Return the [x, y] coordinate for the center point of the cell that contains the specified text.  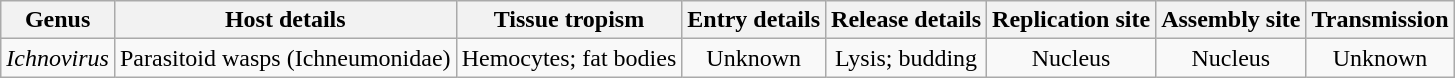
Replication site [1072, 20]
Tissue tropism [569, 20]
Host details [285, 20]
Transmission [1380, 20]
Lysis; budding [906, 58]
Ichnovirus [58, 58]
Release details [906, 20]
Hemocytes; fat bodies [569, 58]
Parasitoid wasps (Ichneumonidae) [285, 58]
Entry details [754, 20]
Assembly site [1231, 20]
Genus [58, 20]
